Scan for the cell matching the given text and deliver its (x, y) coordinate at center. 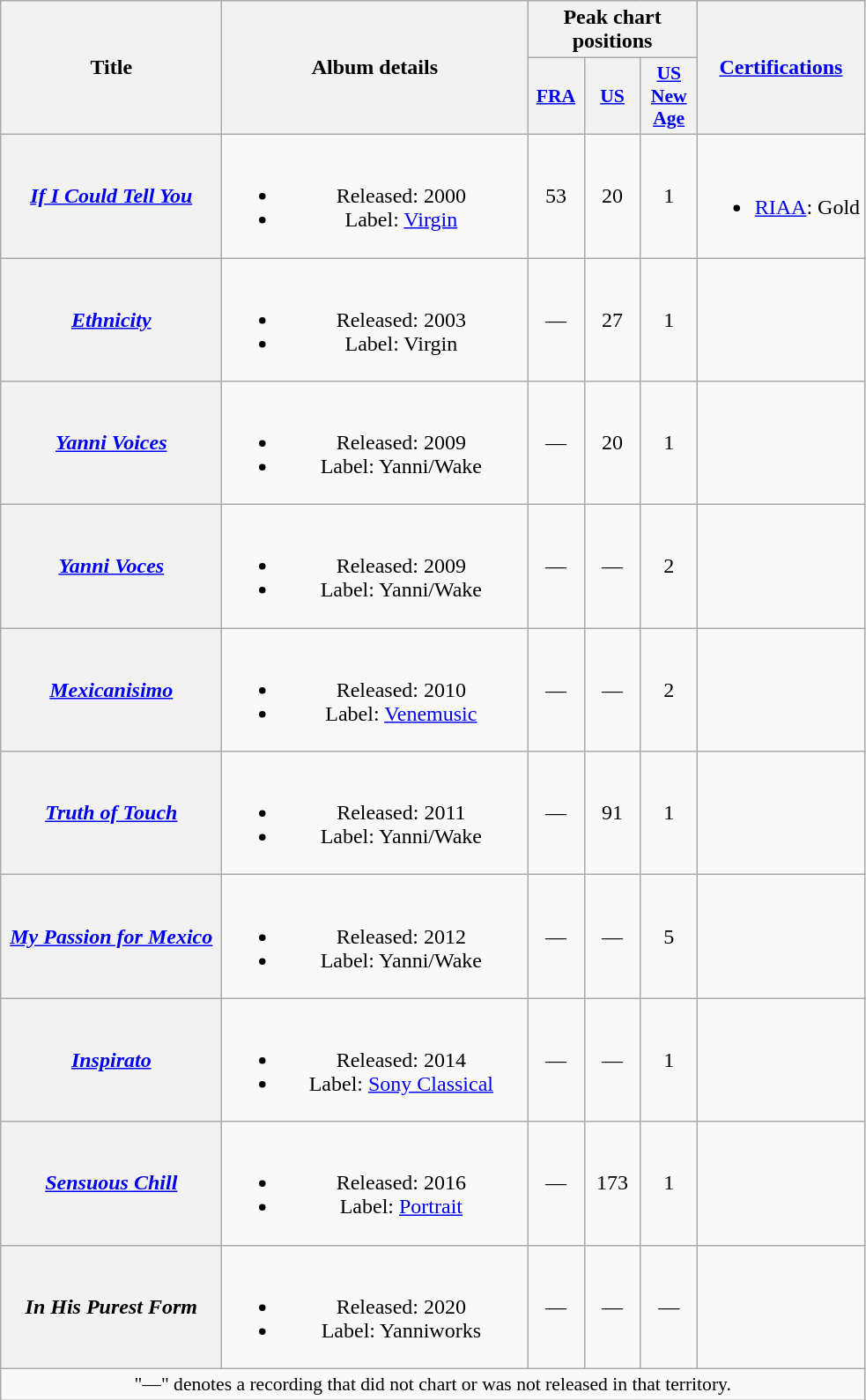
Released: 2003Label: Virgin (375, 319)
Album details (375, 68)
USNew Age (669, 97)
Ethnicity (111, 319)
Released: 2016Label: Portrait (375, 1183)
Released: 2011Label: Yanni/Wake (375, 813)
Sensuous Chill (111, 1183)
My Passion for Mexico (111, 937)
Peak chart positions (612, 30)
Released: 2010Label: Venemusic (375, 690)
US (612, 97)
In His Purest Form (111, 1307)
Title (111, 68)
Yanni Voces (111, 567)
Truth of Touch (111, 813)
Released: 2014Label: Sony Classical (375, 1060)
Mexicanisimo (111, 690)
If I Could Tell You (111, 196)
RIAA: Gold (781, 196)
91 (612, 813)
53 (556, 196)
173 (612, 1183)
"—" denotes a recording that did not chart or was not released in that territory. (433, 1384)
5 (669, 937)
Yanni Voices (111, 443)
Released: 2020Label: Yanniworks (375, 1307)
Inspirato (111, 1060)
Released: 2000Label: Virgin (375, 196)
Certifications (781, 68)
27 (612, 319)
FRA (556, 97)
Released: 2012Label: Yanni/Wake (375, 937)
